Extract the [x, y] coordinate from the center of the cell holding the provided text.  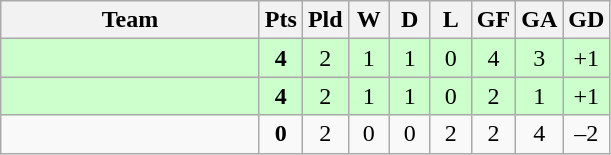
GD [586, 20]
Team [130, 20]
D [410, 20]
3 [540, 58]
Pld [325, 20]
GF [493, 20]
GA [540, 20]
–2 [586, 134]
Pts [280, 20]
L [450, 20]
W [368, 20]
